Detect which cell encompasses the target text, then output its (x, y) center coordinate. 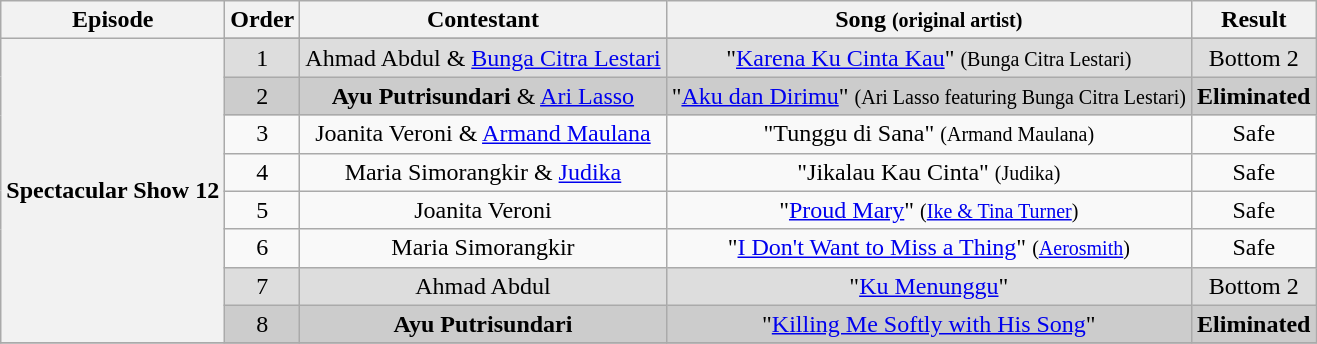
Ayu Putrisundari & Ari Lasso (483, 96)
"Karena Ku Cinta Kau" (Bunga Citra Lestari) (928, 58)
Ayu Putrisundari (483, 324)
Maria Simorangkir (483, 248)
7 (262, 286)
Song (original artist) (928, 20)
Contestant (483, 20)
Episode (113, 20)
Joanita Veroni & Armand Maulana (483, 134)
4 (262, 172)
"Jikalau Kau Cinta" (Judika) (928, 172)
3 (262, 134)
8 (262, 324)
6 (262, 248)
Maria Simorangkir & Judika (483, 172)
1 (262, 58)
2 (262, 96)
"Proud Mary" (Ike & Tina Turner) (928, 210)
Joanita Veroni (483, 210)
"Killing Me Softly with His Song" (928, 324)
"I Don't Want to Miss a Thing" (Aerosmith) (928, 248)
"Aku dan Dirimu" (Ari Lasso featuring Bunga Citra Lestari) (928, 96)
Order (262, 20)
Ahmad Abdul (483, 286)
Result (1254, 20)
Ahmad Abdul & Bunga Citra Lestari (483, 58)
5 (262, 210)
"Tunggu di Sana" (Armand Maulana) (928, 134)
"Ku Menunggu" (928, 286)
Spectacular Show 12 (113, 191)
